For the text-containing cell, return its midpoint in [X, Y] coordinate format. 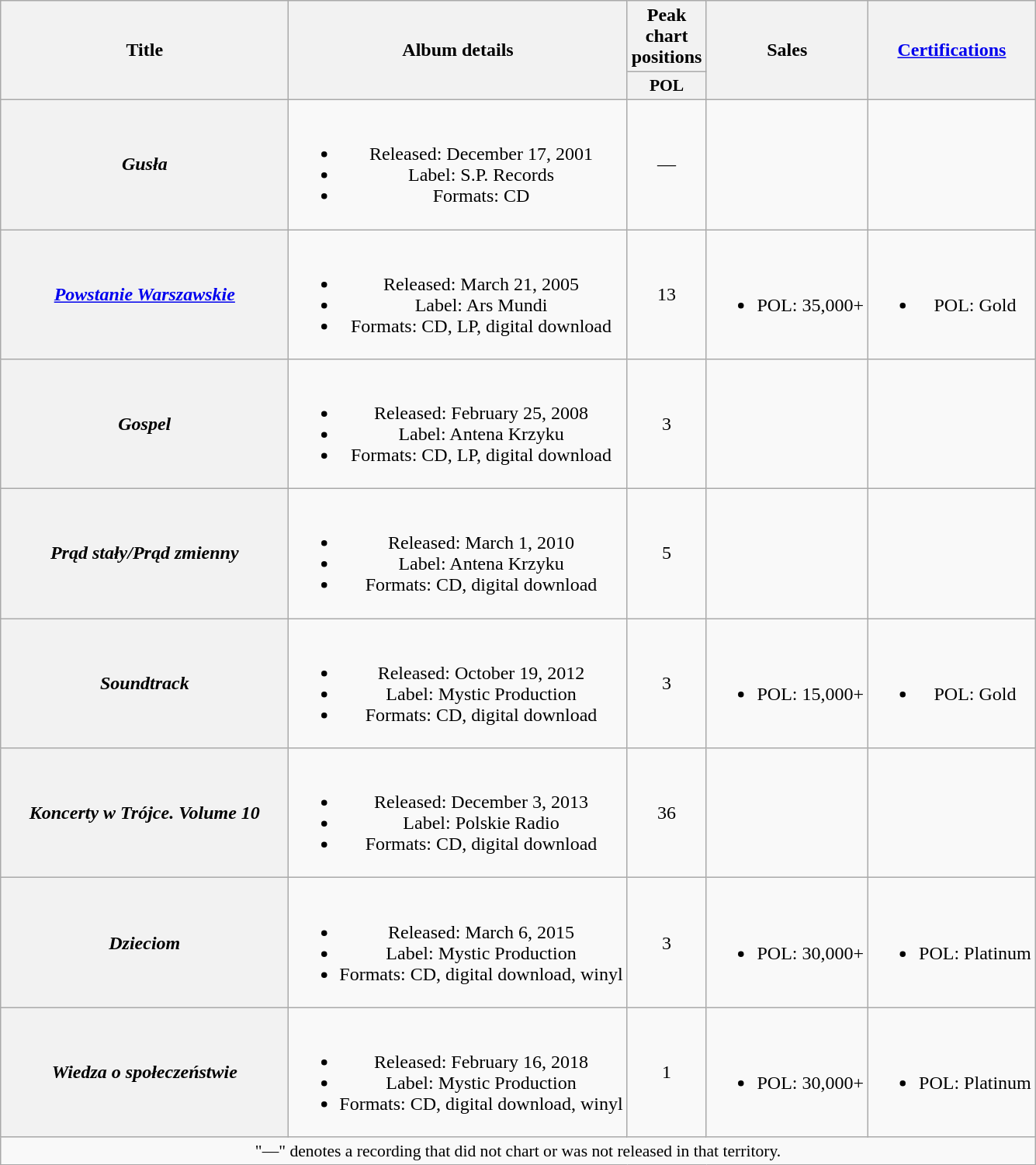
Peak chart positions [667, 36]
POL [667, 86]
— [667, 165]
Released: December 17, 2001Label: S.P. RecordsFormats: CD [458, 165]
Released: February 25, 2008Label: Antena KrzykuFormats: CD, LP, digital download [458, 424]
"—" denotes a recording that did not chart or was not released in that territory. [518, 1151]
Gospel [144, 424]
Released: March 6, 2015Label: Mystic ProductionFormats: CD, digital download, winyl [458, 942]
Released: February 16, 2018Label: Mystic ProductionFormats: CD, digital download, winyl [458, 1073]
5 [667, 554]
POL: 35,000+ [787, 295]
Sales [787, 50]
Album details [458, 50]
13 [667, 295]
Koncerty w Trójce. Volume 10 [144, 813]
Title [144, 50]
Released: March 21, 2005Label: Ars MundiFormats: CD, LP, digital download [458, 295]
Soundtrack [144, 683]
Certifications [952, 50]
Powstanie Warszawskie [144, 295]
Gusła [144, 165]
36 [667, 813]
Released: March 1, 2010Label: Antena KrzykuFormats: CD, digital download [458, 554]
Dzieciom [144, 942]
Released: October 19, 2012Label: Mystic ProductionFormats: CD, digital download [458, 683]
POL: 15,000+ [787, 683]
Prąd stały/Prąd zmienny [144, 554]
1 [667, 1073]
Wiedza o społeczeństwie [144, 1073]
Released: December 3, 2013Label: Polskie RadioFormats: CD, digital download [458, 813]
